Find where the given text appears and provide that cell's center as (X, Y) coordinate. 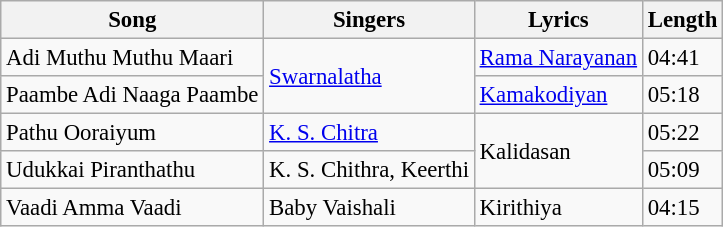
05:09 (682, 170)
Kirithiya (558, 208)
05:18 (682, 95)
Adi Muthu Muthu Maari (132, 58)
Paambe Adi Naaga Paambe (132, 95)
Swarnalatha (370, 76)
Udukkai Piranthathu (132, 170)
Rama Narayanan (558, 58)
Song (132, 20)
Vaadi Amma Vaadi (132, 208)
04:41 (682, 58)
04:15 (682, 208)
K. S. Chithra, Keerthi (370, 170)
05:22 (682, 133)
Baby Vaishali (370, 208)
Singers (370, 20)
Kalidasan (558, 152)
K. S. Chitra (370, 133)
Pathu Ooraiyum (132, 133)
Lyrics (558, 20)
Kamakodiyan (558, 95)
Length (682, 20)
